Return (X, Y) of the center of cell containing provided text 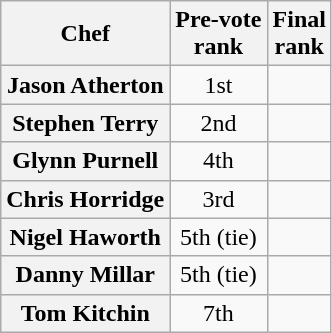
Pre-voterank (218, 34)
1st (218, 85)
2nd (218, 123)
Danny Millar (86, 275)
Glynn Purnell (86, 161)
3rd (218, 199)
Chef (86, 34)
Nigel Haworth (86, 237)
Finalrank (299, 34)
7th (218, 313)
Jason Atherton (86, 85)
4th (218, 161)
Chris Horridge (86, 199)
Tom Kitchin (86, 313)
Stephen Terry (86, 123)
